Return the [X, Y] coordinate for the center point of the cell that contains the specified text.  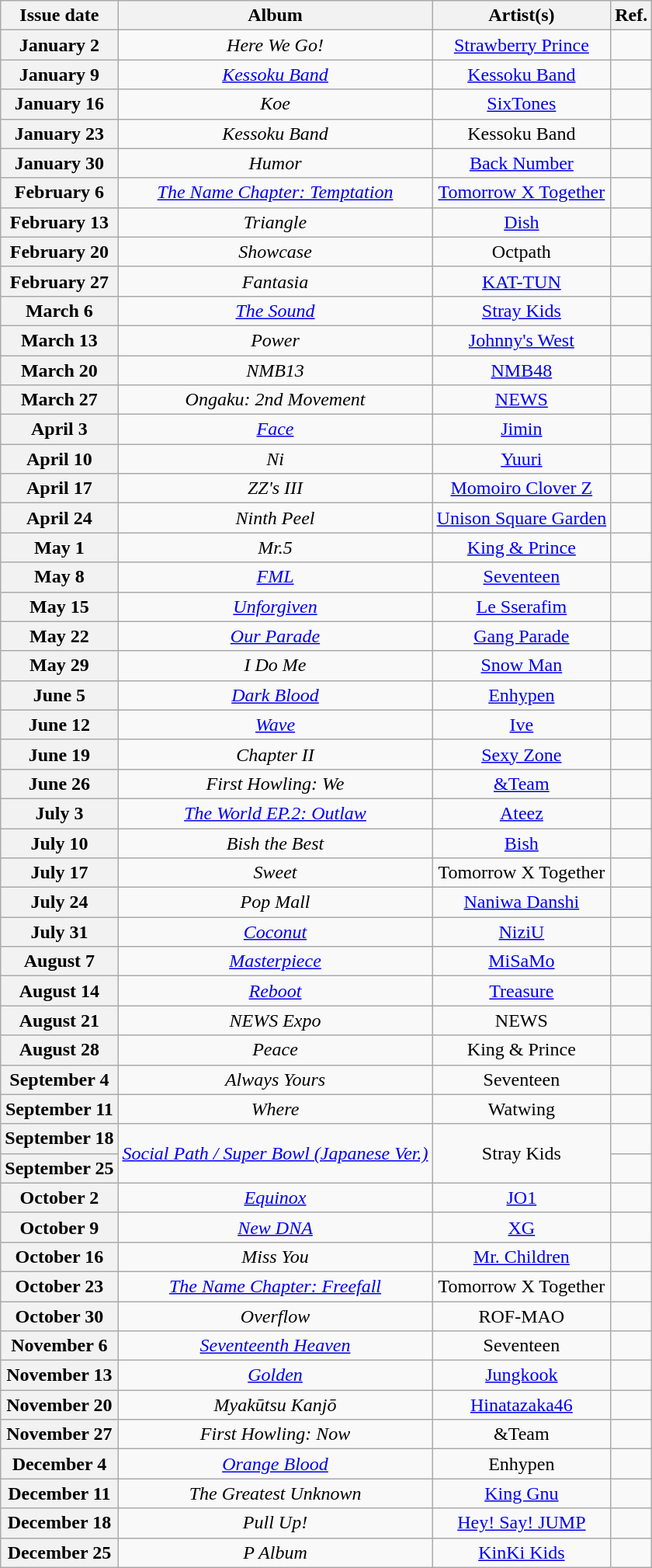
Jimin [522, 429]
Myakūtsu Kanjō [275, 1405]
December 4 [59, 1464]
June 12 [59, 725]
January 16 [59, 104]
Pull Up! [275, 1523]
Ref. [632, 16]
July 3 [59, 813]
Ive [522, 725]
Le Sserafim [522, 607]
Issue date [59, 16]
November 20 [59, 1405]
April 10 [59, 459]
October 2 [59, 1198]
I Do Me [275, 666]
Hey! Say! JUMP [522, 1523]
Sweet [275, 873]
Octpath [522, 252]
April 3 [59, 429]
October 30 [59, 1316]
Face [275, 429]
Ni [275, 459]
July 31 [59, 932]
Jungkook [522, 1375]
KinKi Kids [522, 1552]
November 27 [59, 1434]
September 25 [59, 1168]
Always Yours [275, 1080]
August 14 [59, 991]
Snow Man [522, 666]
Ninth Peel [275, 518]
February 20 [59, 252]
January 9 [59, 75]
August 7 [59, 961]
Ongaku: 2nd Movement [275, 400]
Ateez [522, 813]
Strawberry Prince [522, 45]
Masterpiece [275, 961]
March 6 [59, 311]
Power [275, 340]
Coconut [275, 932]
Triangle [275, 222]
Overflow [275, 1316]
January 30 [59, 163]
February 6 [59, 193]
Where [275, 1109]
Treasure [522, 991]
SixTones [522, 104]
December 11 [59, 1493]
The Name Chapter: Temptation [275, 193]
May 1 [59, 548]
NMB13 [275, 370]
Momoiro Clover Z [522, 488]
FML [275, 577]
NMB48 [522, 370]
Miss You [275, 1257]
July 10 [59, 843]
November 6 [59, 1346]
September 11 [59, 1109]
Unforgiven [275, 607]
NiziU [522, 932]
March 13 [59, 340]
ROF-MAO [522, 1316]
October 9 [59, 1227]
Our Parade [275, 636]
Album [275, 16]
Mr. Children [522, 1257]
JO1 [522, 1198]
Watwing [522, 1109]
XG [522, 1227]
Humor [275, 163]
August 21 [59, 1020]
Peace [275, 1050]
Fantasia [275, 281]
September 18 [59, 1139]
MiSaMo [522, 961]
May 8 [59, 577]
January 2 [59, 45]
The Greatest Unknown [275, 1493]
NEWS Expo [275, 1020]
Seventeenth Heaven [275, 1346]
Back Number [522, 163]
June 19 [59, 754]
The World EP.2: Outlaw [275, 813]
Koe [275, 104]
May 29 [59, 666]
Yuuri [522, 459]
Social Path / Super Bowl (Japanese Ver.) [275, 1153]
The Name Chapter: Freefall [275, 1286]
Mr.5 [275, 548]
December 25 [59, 1552]
First Howling: We [275, 784]
New DNA [275, 1227]
ZZ's III [275, 488]
Wave [275, 725]
Showcase [275, 252]
Hinatazaka46 [522, 1405]
May 15 [59, 607]
Unison Square Garden [522, 518]
KAT-TUN [522, 281]
Chapter II [275, 754]
May 22 [59, 636]
Orange Blood [275, 1464]
October 16 [59, 1257]
Naniwa Danshi [522, 902]
Johnny's West [522, 340]
June 26 [59, 784]
June 5 [59, 695]
March 27 [59, 400]
Bish [522, 843]
Dark Blood [275, 695]
King Gnu [522, 1493]
January 23 [59, 134]
Dish [522, 222]
March 20 [59, 370]
October 23 [59, 1286]
Gang Parade [522, 636]
December 18 [59, 1523]
Bish the Best [275, 843]
April 24 [59, 518]
P Album [275, 1552]
Artist(s) [522, 16]
Golden [275, 1375]
Equinox [275, 1198]
November 13 [59, 1375]
Reboot [275, 991]
February 27 [59, 281]
August 28 [59, 1050]
Sexy Zone [522, 754]
April 17 [59, 488]
July 24 [59, 902]
Here We Go! [275, 45]
Pop Mall [275, 902]
February 13 [59, 222]
First Howling: Now [275, 1434]
September 4 [59, 1080]
July 17 [59, 873]
The Sound [275, 311]
